Provide the [x, y] coordinate of the cell's center where the given text is located.  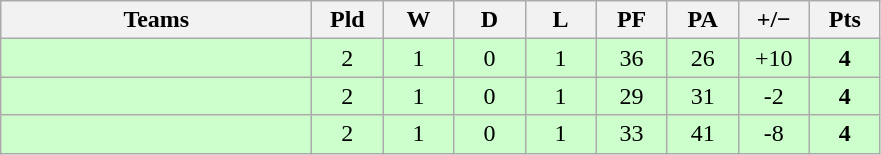
PF [632, 20]
+10 [774, 58]
31 [702, 96]
Pts [844, 20]
L [560, 20]
+/− [774, 20]
41 [702, 134]
PA [702, 20]
26 [702, 58]
D [490, 20]
W [418, 20]
-8 [774, 134]
Teams [156, 20]
-2 [774, 96]
Pld [348, 20]
36 [632, 58]
29 [632, 96]
33 [632, 134]
